Provide the (X, Y) coordinate of the cell's center where the given text is located.  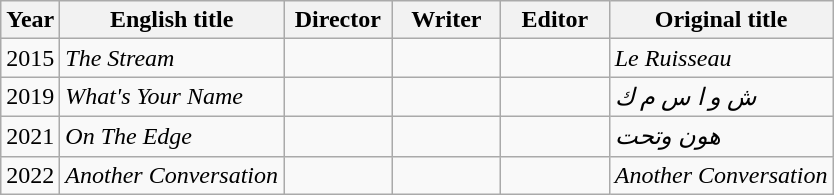
2019 (30, 97)
2015 (30, 58)
On The Edge (172, 136)
The Stream (172, 58)
Writer (446, 20)
Director (338, 20)
Original title (721, 20)
What's Your Name (172, 97)
2022 (30, 175)
هون وتحت (721, 136)
Le Ruisseau (721, 58)
English title (172, 20)
2021 (30, 136)
Editor (556, 20)
ش و ا س م ك (721, 97)
Year (30, 20)
